Provide the [x, y] coordinate of the cell's center where the given text is located.  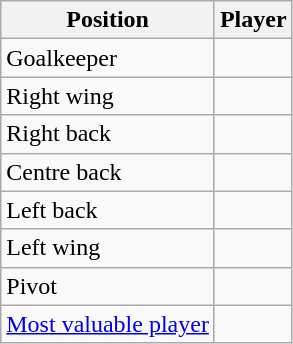
Position [108, 20]
Left wing [108, 248]
Most valuable player [108, 324]
Left back [108, 210]
Right wing [108, 96]
Pivot [108, 286]
Centre back [108, 172]
Goalkeeper [108, 58]
Right back [108, 134]
Player [253, 20]
